Extract the [X, Y] coordinate from the center of the cell holding the provided text.  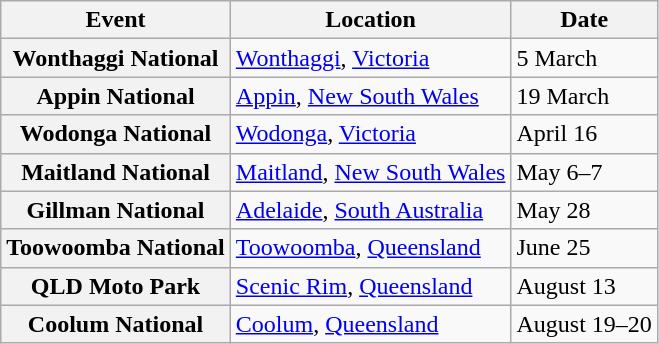
Maitland National [116, 172]
Toowoomba, Queensland [370, 248]
Wonthaggi National [116, 58]
Gillman National [116, 210]
Coolum National [116, 324]
5 March [584, 58]
QLD Moto Park [116, 286]
Scenic Rim, Queensland [370, 286]
Location [370, 20]
Adelaide, South Australia [370, 210]
Appin National [116, 96]
Wonthaggi, Victoria [370, 58]
April 16 [584, 134]
Appin, New South Wales [370, 96]
Event [116, 20]
19 March [584, 96]
June 25 [584, 248]
Coolum, Queensland [370, 324]
August 19–20 [584, 324]
August 13 [584, 286]
Wodonga, Victoria [370, 134]
Date [584, 20]
Toowoomba National [116, 248]
Wodonga National [116, 134]
Maitland, New South Wales [370, 172]
May 28 [584, 210]
May 6–7 [584, 172]
